Scan for the cell matching the given text and deliver its (X, Y) coordinate at center. 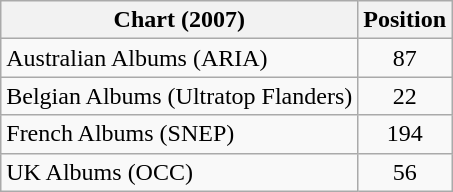
Belgian Albums (Ultratop Flanders) (180, 96)
Chart (2007) (180, 20)
22 (405, 96)
194 (405, 134)
UK Albums (OCC) (180, 172)
Australian Albums (ARIA) (180, 58)
87 (405, 58)
Position (405, 20)
56 (405, 172)
French Albums (SNEP) (180, 134)
